Identify which cell holds the provided text, then report its [x, y] central coordinate. 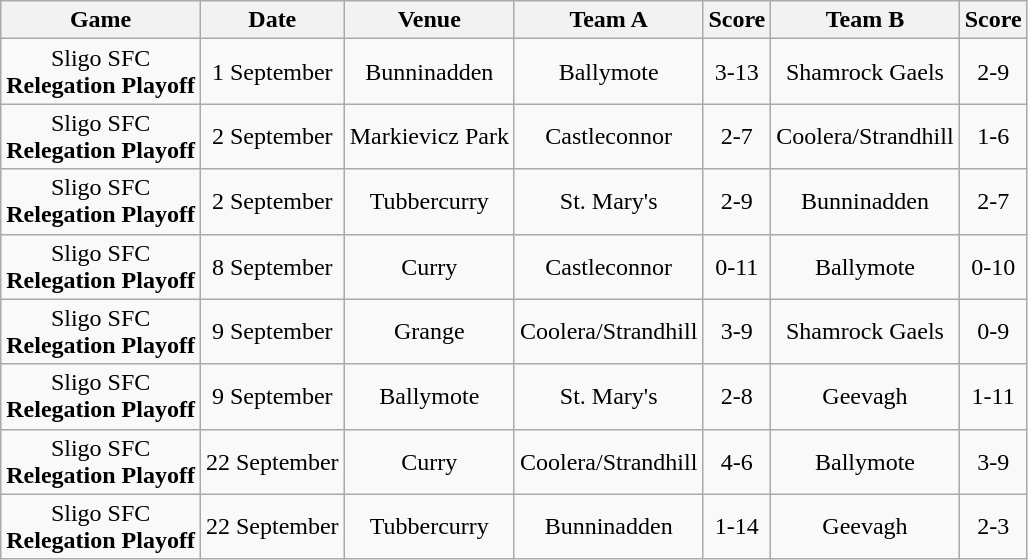
4-6 [737, 462]
Markievicz Park [429, 136]
2-3 [993, 526]
0-9 [993, 332]
0-10 [993, 266]
Venue [429, 20]
Game [101, 20]
Team B [865, 20]
1 September [272, 72]
Date [272, 20]
8 September [272, 266]
1-6 [993, 136]
3-13 [737, 72]
Team A [608, 20]
1-14 [737, 526]
0-11 [737, 266]
2-8 [737, 396]
Grange [429, 332]
1-11 [993, 396]
